Extract the [x, y] coordinate from the center of the cell holding the provided text.  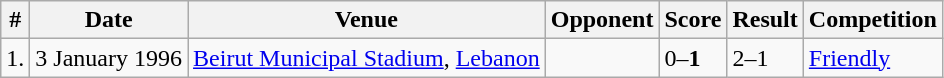
Result [765, 20]
Beirut Municipal Stadium, Lebanon [367, 58]
Opponent [602, 20]
Score [693, 20]
0–1 [693, 58]
# [16, 20]
Venue [367, 20]
1. [16, 58]
Competition [872, 20]
Friendly [872, 58]
2–1 [765, 58]
3 January 1996 [109, 58]
Date [109, 20]
